Scan for the cell matching the given text and deliver its (X, Y) coordinate at center. 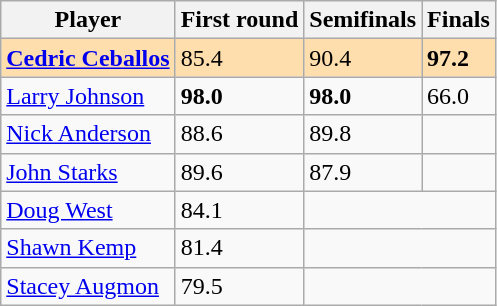
Player (88, 20)
66.0 (459, 96)
Larry Johnson (88, 96)
81.4 (240, 248)
Semifinals (363, 20)
Finals (459, 20)
89.6 (240, 172)
90.4 (363, 58)
Doug West (88, 210)
Shawn Kemp (88, 248)
97.2 (459, 58)
84.1 (240, 210)
Nick Anderson (88, 134)
79.5 (240, 286)
85.4 (240, 58)
John Starks (88, 172)
First round (240, 20)
87.9 (363, 172)
89.8 (363, 134)
Cedric Ceballos (88, 58)
Stacey Augmon (88, 286)
88.6 (240, 134)
